Search for the cell housing the specified text and yield its (x, y) center coordinate. 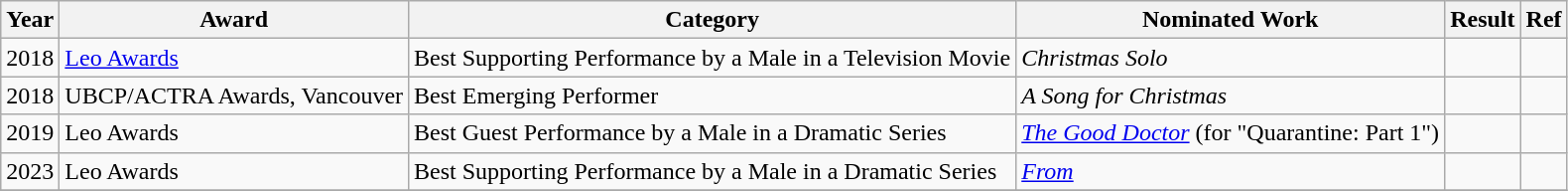
UBCP/ACTRA Awards, Vancouver (234, 95)
Result (1483, 20)
Nominated Work (1231, 20)
2019 (30, 133)
Best Supporting Performance by a Male in a Television Movie (713, 58)
Category (713, 20)
Award (234, 20)
Best Guest Performance by a Male in a Dramatic Series (713, 133)
A Song for Christmas (1231, 95)
Best Emerging Performer (713, 95)
Ref (1544, 20)
The Good Doctor (for "Quarantine: Part 1") (1231, 133)
Year (30, 20)
From (1231, 171)
Best Supporting Performance by a Male in a Dramatic Series (713, 171)
2023 (30, 171)
Christmas Solo (1231, 58)
